Capture the cell that displays the provided text and extract its [x, y] central coordinate. 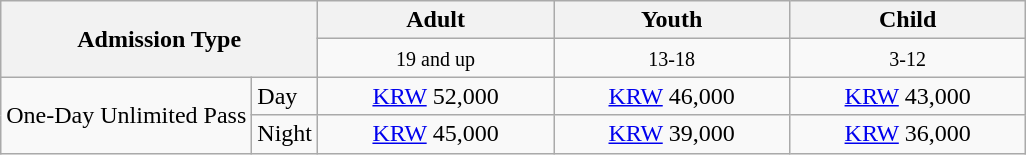
Youth [672, 20]
KRW 36,000 [908, 134]
Child [908, 20]
Adult [436, 20]
One-Day Unlimited Pass [126, 115]
KRW 52,000 [436, 96]
KRW 46,000 [672, 96]
3-12 [908, 58]
KRW 45,000 [436, 134]
Night [285, 134]
13-18 [672, 58]
KRW 43,000 [908, 96]
19 and up [436, 58]
KRW 39,000 [672, 134]
Day [285, 96]
Admission Type [160, 39]
